Provide the [x, y] coordinate of the cell's center where the given text is located.  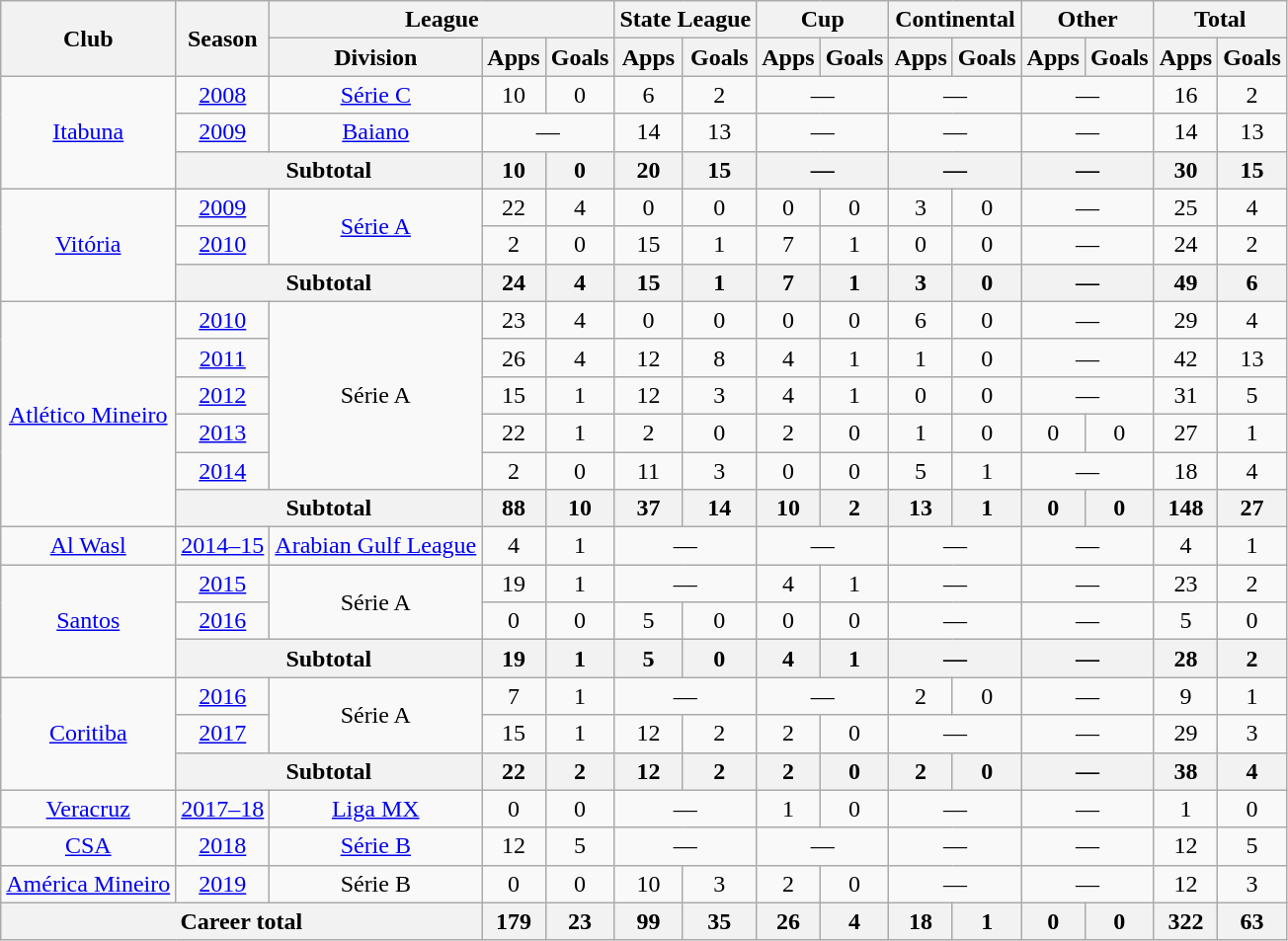
20 [648, 170]
Season [223, 39]
11 [648, 471]
Continental [955, 20]
Itabuna [89, 132]
Série C [375, 95]
2017–18 [223, 809]
Al Wasl [89, 546]
League [443, 20]
Santos [89, 621]
Division [375, 57]
2012 [223, 395]
Atlético Mineiro [89, 414]
Other [1087, 20]
42 [1185, 357]
37 [648, 509]
2015 [223, 584]
28 [1185, 659]
63 [1252, 921]
49 [1185, 282]
2014–15 [223, 546]
2017 [223, 734]
25 [1185, 207]
Vitória [89, 245]
State League [685, 20]
Cup [823, 20]
Coritiba [89, 734]
179 [514, 921]
88 [514, 509]
Career total [241, 921]
35 [719, 921]
2018 [223, 846]
CSA [89, 846]
Liga MX [375, 809]
2011 [223, 357]
2014 [223, 471]
2013 [223, 432]
8 [719, 357]
Arabian Gulf League [375, 546]
38 [1185, 771]
2019 [223, 884]
99 [648, 921]
9 [1185, 696]
Total [1220, 20]
Club [89, 39]
31 [1185, 395]
322 [1185, 921]
Baiano [375, 132]
América Mineiro [89, 884]
148 [1185, 509]
16 [1185, 95]
30 [1185, 170]
Veracruz [89, 809]
2008 [223, 95]
